Identify which cell holds the provided text, then report its (x, y) central coordinate. 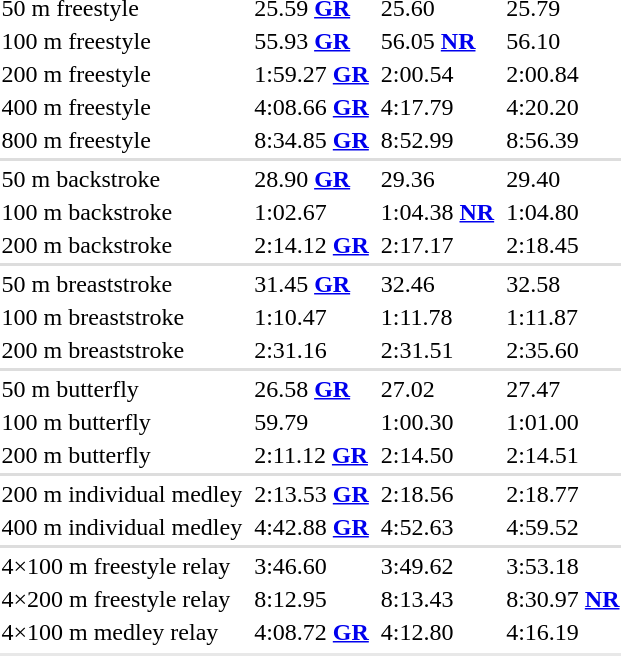
32.58 (563, 284)
2:18.56 (437, 494)
100 m backstroke (122, 212)
1:01.00 (563, 422)
200 m backstroke (122, 245)
8:30.97 NR (563, 599)
2:00.84 (563, 74)
800 m freestyle (122, 140)
2:18.77 (563, 494)
1:11.87 (563, 317)
200 m breaststroke (122, 350)
55.93 GR (312, 41)
2:35.60 (563, 350)
32.46 (437, 284)
56.05 NR (437, 41)
1:10.47 (312, 317)
100 m breaststroke (122, 317)
2:31.51 (437, 350)
1:59.27 GR (312, 74)
1:02.67 (312, 212)
3:46.60 (312, 566)
2:00.54 (437, 74)
28.90 GR (312, 179)
8:12.95 (312, 599)
4:17.79 (437, 107)
29.36 (437, 179)
29.40 (563, 179)
4:59.52 (563, 527)
2:14.50 (437, 455)
4×100 m medley relay (122, 632)
100 m freestyle (122, 41)
26.58 GR (312, 389)
59.79 (312, 422)
2:17.17 (437, 245)
31.45 GR (312, 284)
4×200 m freestyle relay (122, 599)
1:04.80 (563, 212)
27.47 (563, 389)
1:00.30 (437, 422)
4:16.19 (563, 632)
2:13.53 GR (312, 494)
400 m individual medley (122, 527)
4:08.66 GR (312, 107)
2:11.12 GR (312, 455)
2:14.12 GR (312, 245)
4:12.80 (437, 632)
4:52.63 (437, 527)
3:49.62 (437, 566)
200 m freestyle (122, 74)
400 m freestyle (122, 107)
3:53.18 (563, 566)
50 m butterfly (122, 389)
8:56.39 (563, 140)
4:08.72 GR (312, 632)
4:42.88 GR (312, 527)
27.02 (437, 389)
200 m individual medley (122, 494)
2:14.51 (563, 455)
4×100 m freestyle relay (122, 566)
200 m butterfly (122, 455)
1:11.78 (437, 317)
1:04.38 NR (437, 212)
2:18.45 (563, 245)
50 m backstroke (122, 179)
8:34.85 GR (312, 140)
56.10 (563, 41)
50 m breaststroke (122, 284)
4:20.20 (563, 107)
100 m butterfly (122, 422)
8:13.43 (437, 599)
8:52.99 (437, 140)
2:31.16 (312, 350)
